Locate the cell with the specified text and output its (X, Y) center coordinate. 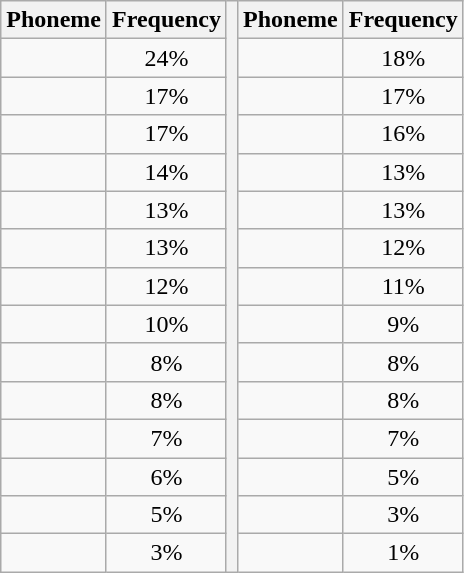
18% (403, 58)
1% (403, 553)
11% (403, 286)
10% (166, 324)
14% (166, 172)
9% (403, 324)
24% (166, 58)
6% (166, 477)
16% (403, 134)
